From the cell containing the given text, extract its center point as (x, y) coordinate. 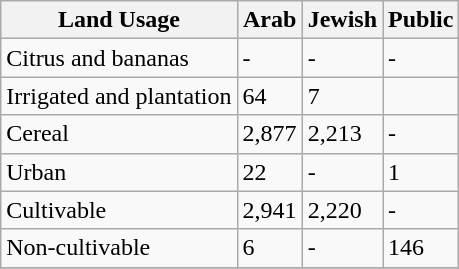
2,877 (270, 134)
2,220 (342, 210)
7 (342, 96)
1 (421, 172)
2,213 (342, 134)
Citrus and bananas (119, 58)
Cereal (119, 134)
Urban (119, 172)
Arab (270, 20)
Non-cultivable (119, 248)
22 (270, 172)
Public (421, 20)
Cultivable (119, 210)
Irrigated and plantation (119, 96)
Land Usage (119, 20)
Jewish (342, 20)
64 (270, 96)
146 (421, 248)
6 (270, 248)
2,941 (270, 210)
